From the cell containing the given text, extract its center point as [x, y] coordinate. 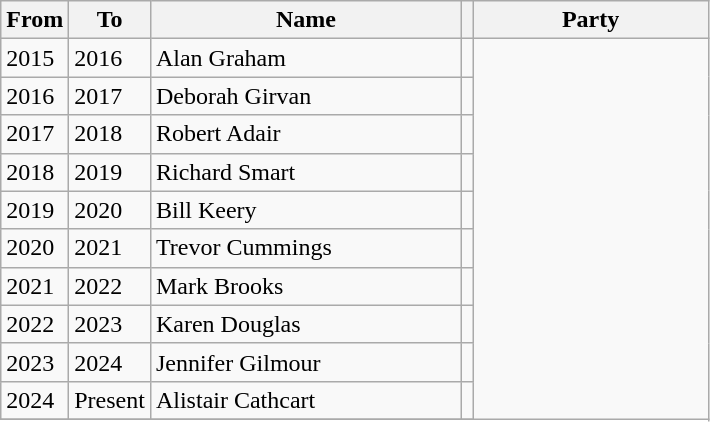
Richard Smart [306, 172]
Mark Brooks [306, 286]
Party [591, 20]
Deborah Girvan [306, 96]
Robert Adair [306, 134]
Name [306, 20]
Alan Graham [306, 58]
Karen Douglas [306, 324]
Trevor Cummings [306, 248]
Present [110, 400]
Jennifer Gilmour [306, 362]
Bill Keery [306, 210]
2015 [35, 58]
From [35, 20]
To [110, 20]
Alistair Cathcart [306, 400]
